Pinpoint the cell where the given text exists, returning its (X, Y) midpoint coordinate. 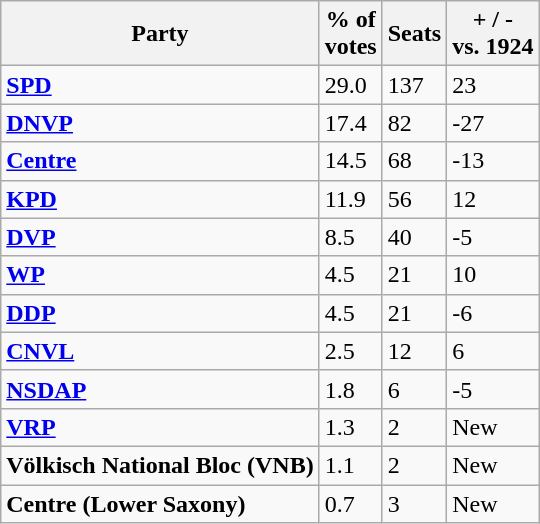
Völkisch National Bloc (VNB) (160, 465)
DDP (160, 313)
Centre (160, 161)
68 (414, 161)
Party (160, 34)
1.8 (350, 389)
23 (493, 85)
0.7 (350, 503)
8.5 (350, 237)
SPD (160, 85)
Seats (414, 34)
14.5 (350, 161)
KPD (160, 199)
40 (414, 237)
+ / -vs. 1924 (493, 34)
% ofvotes (350, 34)
-6 (493, 313)
3 (414, 503)
DVP (160, 237)
NSDAP (160, 389)
82 (414, 123)
17.4 (350, 123)
11.9 (350, 199)
DNVP (160, 123)
1.1 (350, 465)
10 (493, 275)
2.5 (350, 351)
-13 (493, 161)
VRP (160, 427)
Centre (Lower Saxony) (160, 503)
137 (414, 85)
1.3 (350, 427)
29.0 (350, 85)
CNVL (160, 351)
WP (160, 275)
56 (414, 199)
-27 (493, 123)
